Return the (x, y) coordinate for the center point of the cell that contains the specified text.  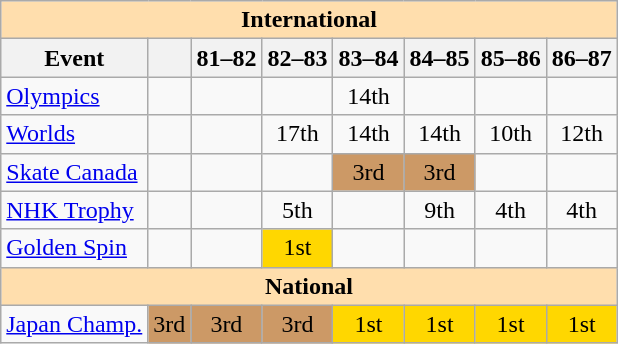
Skate Canada (74, 172)
National (309, 286)
81–82 (226, 58)
NHK Trophy (74, 210)
International (309, 20)
Japan Champ. (74, 324)
9th (440, 210)
82–83 (298, 58)
84–85 (440, 58)
10th (510, 134)
17th (298, 134)
86–87 (582, 58)
83–84 (368, 58)
Olympics (74, 96)
12th (582, 134)
Worlds (74, 134)
Event (74, 58)
85–86 (510, 58)
5th (298, 210)
Golden Spin (74, 248)
